Return the (X, Y) coordinate for the center point of the cell that contains the specified text.  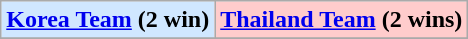
Thailand Team (2 wins) (342, 20)
Korea Team (2 win) (108, 20)
